Extract the (x, y) coordinate from the center of the cell holding the provided text.  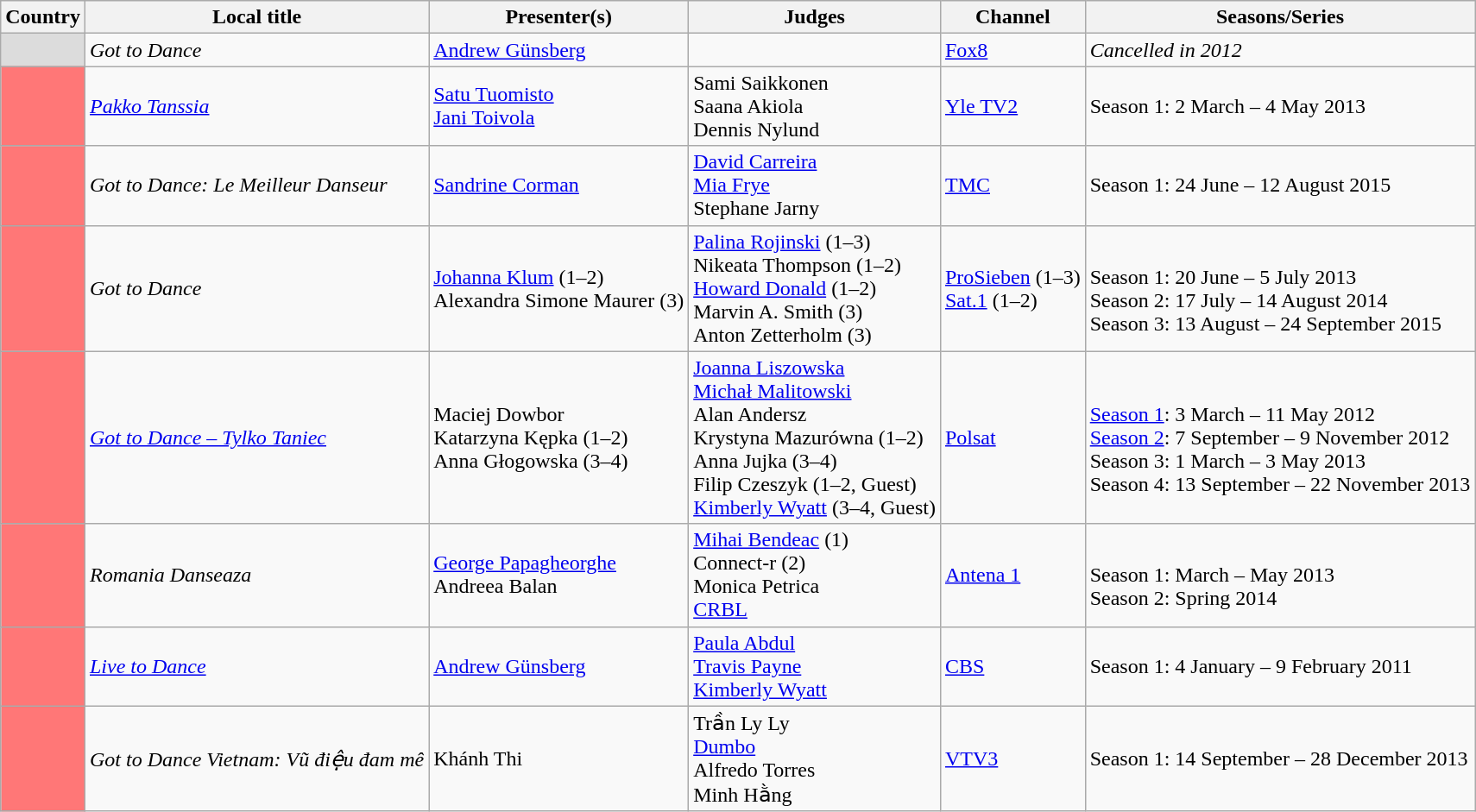
Khánh Thi (559, 758)
Trần Ly LyDumboAlfredo TorresMinh Hằng (815, 758)
Got to Dance Vietnam: Vũ điệu đam mê (256, 758)
Mihai Bendeac (1)Connect-r (2)Monica PetricaCRBL (815, 575)
Season 1: 3 March – 11 May 2012 Season 2: 7 September – 9 November 2012 Season 3: 1 March – 3 May 2013 Season 4: 13 September – 22 November 2013 (1280, 437)
Presenter(s) (559, 17)
Season 1: 24 June – 12 August 2015 (1280, 186)
Got to Dance: Le Meilleur Danseur (256, 186)
Romania Danseaza (256, 575)
CBS (1012, 666)
Sami SaikkonenSaana AkiolaDennis Nylund (815, 106)
Maciej Dowbor Katarzyna Kępka (1–2) Anna Głogowska (3–4) (559, 437)
Polsat (1012, 437)
Channel (1012, 17)
ProSieben (1–3) Sat.1 (1–2) (1012, 288)
Season 1: 2 March – 4 May 2013 (1280, 106)
Live to Dance (256, 666)
Paula Abdul Travis Payne Kimberly Wyatt (815, 666)
Got to Dance – Tylko Taniec (256, 437)
Joanna Liszowska Michał Malitowski Alan Andersz Krystyna Mazurówna (1–2) Anna Jujka (3–4) Filip Czeszyk (1–2, Guest) Kimberly Wyatt (3–4, Guest) (815, 437)
VTV3 (1012, 758)
David CarreiraMia FryeStephane Jarny (815, 186)
Judges (815, 17)
Antena 1 (1012, 575)
Country (43, 17)
TMC (1012, 186)
Yle TV2 (1012, 106)
Season 1: 4 January – 9 February 2011 (1280, 666)
Palina Rojinski (1–3) Nikeata Thompson (1–2) Howard Donald (1–2)Marvin A. Smith (3) Anton Zetterholm (3) (815, 288)
Satu TuomistoJani Toivola (559, 106)
Season 1: 20 June – 5 July 2013 Season 2: 17 July – 14 August 2014 Season 3: 13 August – 24 September 2015 (1280, 288)
Seasons/Series (1280, 17)
Cancelled in 2012 (1280, 50)
Season 1: 14 September – 28 December 2013 (1280, 758)
Johanna Klum (1–2)Alexandra Simone Maurer (3) (559, 288)
Fox8 (1012, 50)
Season 1: March – May 2013 Season 2: Spring 2014 (1280, 575)
George Papagheorghe Andreea Balan (559, 575)
Sandrine Corman (559, 186)
Local title (256, 17)
Pakko Tanssia (256, 106)
